Scan for the cell matching the given text and deliver its [x, y] coordinate at center. 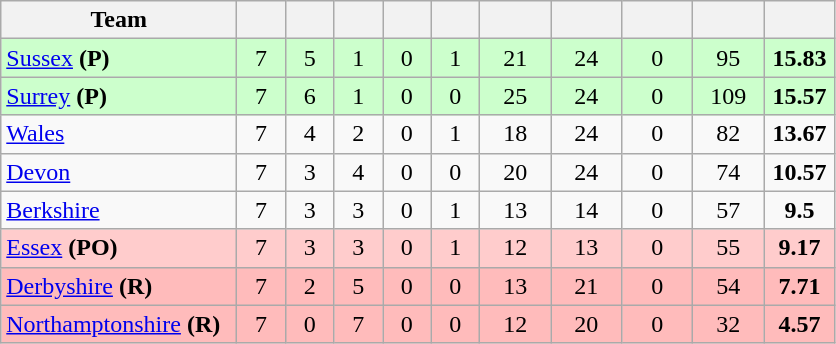
109 [728, 96]
Derbyshire (R) [119, 286]
15.83 [800, 58]
Team [119, 20]
14 [586, 210]
Essex (PO) [119, 248]
9.17 [800, 248]
Wales [119, 134]
82 [728, 134]
57 [728, 210]
10.57 [800, 172]
Sussex (P) [119, 58]
Devon [119, 172]
95 [728, 58]
6 [310, 96]
Northamptonshire (R) [119, 324]
54 [728, 286]
15.57 [800, 96]
32 [728, 324]
18 [516, 134]
Berkshire [119, 210]
Surrey (P) [119, 96]
7.71 [800, 286]
74 [728, 172]
4.57 [800, 324]
9.5 [800, 210]
13.67 [800, 134]
55 [728, 248]
25 [516, 96]
